From the cell containing the given text, extract its center point as (x, y) coordinate. 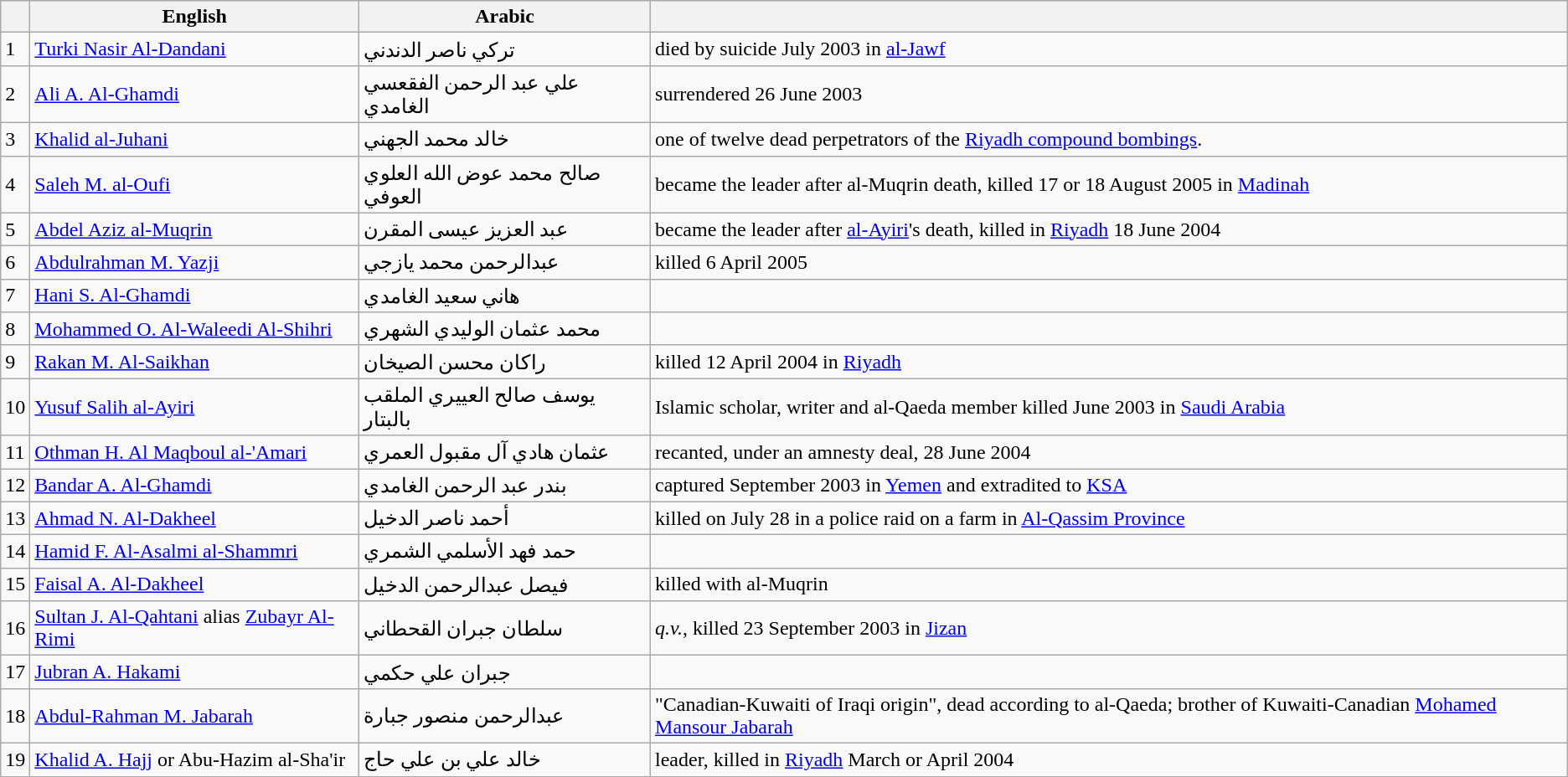
خالد محمد الجهني (505, 139)
علي عبد الرحمن الفقعسي الغامدي (505, 94)
بندر عبد الرحمن الغامدي (505, 486)
7 (15, 296)
أحمد ناصر الدخيل (505, 518)
Ahmad N. Al-Dakheel (194, 518)
became the leader after al-Muqrin death, killed 17 or 18 August 2005 in Madinah (1109, 184)
13 (15, 518)
one of twelve dead perpetrators of the Riyadh compound bombings. (1109, 139)
recanted, under an amnesty deal, 28 June 2004 (1109, 452)
Khalid al-Juhani (194, 139)
عبدالرحمن منصور جبارة (505, 715)
تركي ناصر الدندني (505, 49)
5 (15, 229)
6 (15, 263)
Abdul-Rahman M. Jabarah (194, 715)
killed 12 April 2004 in Riyadh (1109, 362)
9 (15, 362)
سلطان جبران القحطاني (505, 628)
surrendered 26 June 2003 (1109, 94)
Mohammed O. Al-Waleedi Al-Shihri (194, 329)
English (194, 17)
محمد عثمان الوليدي الشهري (505, 329)
يوسف صالح العييري الملقب بالبتار (505, 407)
عبدالرحمن محمد يازجي (505, 263)
19 (15, 759)
killed 6 April 2005 (1109, 263)
10 (15, 407)
راكان محسن الصيخان (505, 362)
18 (15, 715)
16 (15, 628)
حمد فهد الأسلمي الشمري (505, 552)
Rakan M. Al-Saikhan (194, 362)
Faisal A. Al-Dakheel (194, 584)
15 (15, 584)
Bandar A. Al-Ghamdi (194, 486)
became the leader after al-Ayiri's death, killed in Riyadh 18 June 2004 (1109, 229)
12 (15, 486)
صالح محمد عوض الله العلوي العوفي (505, 184)
Jubran A. Hakami (194, 672)
8 (15, 329)
Khalid A. Hajj or Abu-Hazim al-Sha'ir (194, 759)
Hani S. Al-Ghamdi (194, 296)
"Canadian-Kuwaiti of Iraqi origin", dead according to al-Qaeda; brother of Kuwaiti-Canadian Mohamed Mansour Jabarah (1109, 715)
Turki Nasir Al-Dandani (194, 49)
Abdel Aziz al-Muqrin (194, 229)
Arabic (505, 17)
1 (15, 49)
leader, killed in Riyadh March or April 2004 (1109, 759)
Abdulrahman M. Yazji (194, 263)
17 (15, 672)
captured September 2003 in Yemen and extradited to KSA (1109, 486)
Ali A. Al-Ghamdi (194, 94)
Islamic scholar, writer and al-Qaeda member killed June 2003 in Saudi Arabia (1109, 407)
Othman H. Al Maqboul al-'Amari (194, 452)
خالد علي بن علي حاج (505, 759)
q.v., killed 23 September 2003 in Jizan (1109, 628)
Yusuf Salih al-Ayiri (194, 407)
عثمان هادي آل مقبول العمري (505, 452)
Sultan J. Al-Qahtani alias Zubayr Al-Rimi (194, 628)
3 (15, 139)
killed on July 28 in a police raid on a farm in Al-Qassim Province (1109, 518)
11 (15, 452)
Hamid F. Al-Asalmi al-Shammri (194, 552)
فيصل عبدالرحمن الدخيل (505, 584)
died by suicide July 2003 in al-Jawf (1109, 49)
killed with al-Muqrin (1109, 584)
4 (15, 184)
2 (15, 94)
هاني سعيد الغامدي (505, 296)
14 (15, 552)
عبد العزيز عيسى المقرن (505, 229)
Saleh M. al-Oufi (194, 184)
جبران علي حكمي (505, 672)
